Extract the [X, Y] coordinate from the center of the cell holding the provided text.  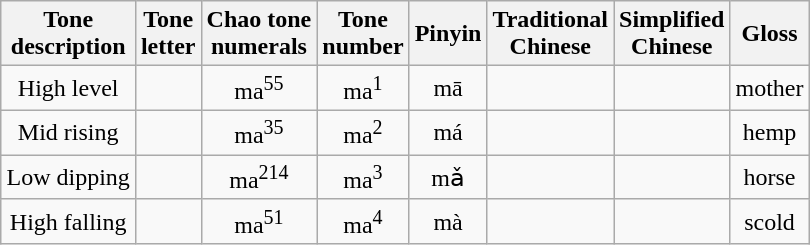
ma55 [259, 88]
má [448, 132]
ma2 [363, 132]
ma3 [363, 178]
Pinyin [448, 34]
scold [770, 222]
mā [448, 88]
ma214 [259, 178]
Mid rising [68, 132]
Gloss [770, 34]
ma4 [363, 222]
ma35 [259, 132]
mǎ [448, 178]
Tonenumber [363, 34]
Chao tonenumerals [259, 34]
Toneletter [168, 34]
SimplifiedChinese [672, 34]
TraditionalChinese [550, 34]
ma1 [363, 88]
mà [448, 222]
hemp [770, 132]
High level [68, 88]
mother [770, 88]
High falling [68, 222]
Tonedescription [68, 34]
ma51 [259, 222]
Low dipping [68, 178]
horse [770, 178]
